Locate the cell with the specified text and output its (X, Y) center coordinate. 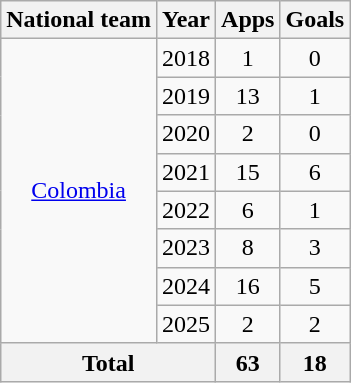
2022 (186, 210)
National team (79, 20)
8 (248, 248)
Year (186, 20)
Colombia (79, 191)
2019 (186, 96)
5 (315, 286)
Apps (248, 20)
2018 (186, 58)
18 (315, 362)
2024 (186, 286)
2020 (186, 134)
13 (248, 96)
2023 (186, 248)
Goals (315, 20)
16 (248, 286)
2025 (186, 324)
Total (108, 362)
2021 (186, 172)
63 (248, 362)
3 (315, 248)
15 (248, 172)
